Output the (X, Y) coordinate of the center of the cell containing the given text.  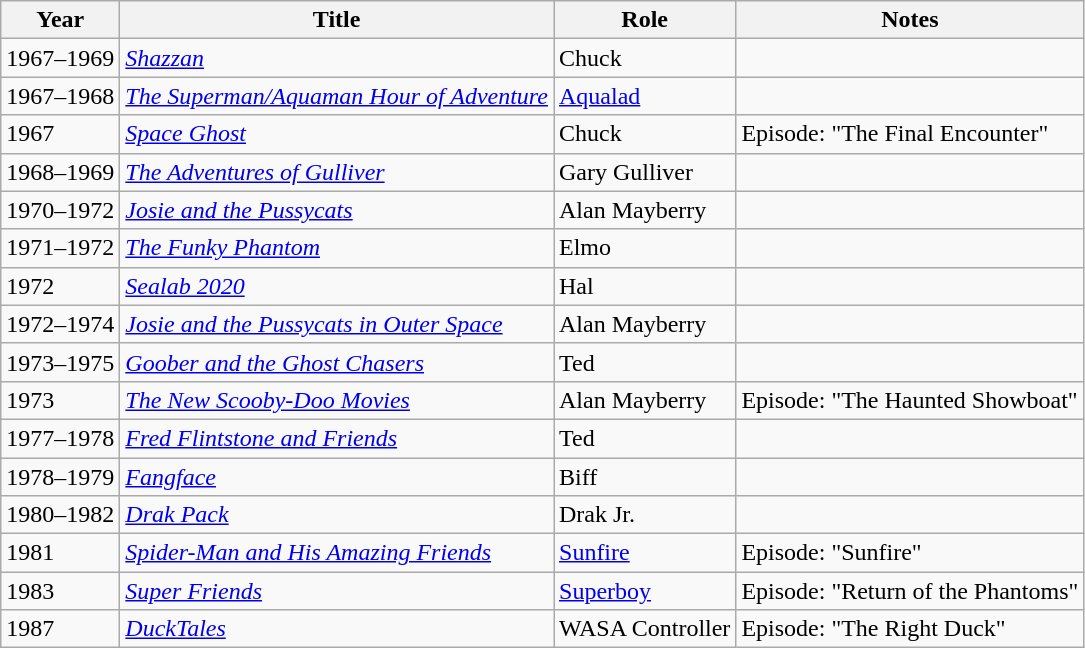
1970–1972 (60, 210)
Episode: "Sunfire" (910, 553)
Fangface (337, 477)
The Funky Phantom (337, 248)
The Superman/Aquaman Hour of Adventure (337, 96)
Episode: "The Right Duck" (910, 629)
Year (60, 20)
Josie and the Pussycats (337, 210)
Episode: "The Haunted Showboat" (910, 400)
1971–1972 (60, 248)
1972–1974 (60, 324)
1967–1969 (60, 58)
Josie and the Pussycats in Outer Space (337, 324)
The Adventures of Gulliver (337, 172)
Notes (910, 20)
Hal (645, 286)
Goober and the Ghost Chasers (337, 362)
1978–1979 (60, 477)
1972 (60, 286)
1980–1982 (60, 515)
Shazzan (337, 58)
Sealab 2020 (337, 286)
Drak Jr. (645, 515)
Spider-Man and His Amazing Friends (337, 553)
1983 (60, 591)
Superboy (645, 591)
WASA Controller (645, 629)
Biff (645, 477)
Sunfire (645, 553)
Role (645, 20)
Episode: "The Final Encounter" (910, 134)
DuckTales (337, 629)
1973–1975 (60, 362)
1967 (60, 134)
1973 (60, 400)
Elmo (645, 248)
Aqualad (645, 96)
1967–1968 (60, 96)
1977–1978 (60, 438)
Super Friends (337, 591)
1981 (60, 553)
Episode: "Return of the Phantoms" (910, 591)
1987 (60, 629)
Gary Gulliver (645, 172)
1968–1969 (60, 172)
The New Scooby-Doo Movies (337, 400)
Fred Flintstone and Friends (337, 438)
Space Ghost (337, 134)
Drak Pack (337, 515)
Title (337, 20)
